Locate the cell with the specified text and output its [X, Y] center coordinate. 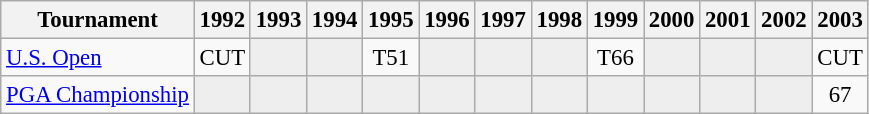
1995 [391, 20]
1993 [278, 20]
U.S. Open [98, 58]
Tournament [98, 20]
1998 [559, 20]
1994 [335, 20]
PGA Championship [98, 95]
2000 [672, 20]
2001 [728, 20]
2002 [784, 20]
1997 [503, 20]
1996 [447, 20]
T66 [615, 58]
1999 [615, 20]
67 [840, 95]
1992 [222, 20]
T51 [391, 58]
2003 [840, 20]
